Return [x, y] of the center of cell containing provided text 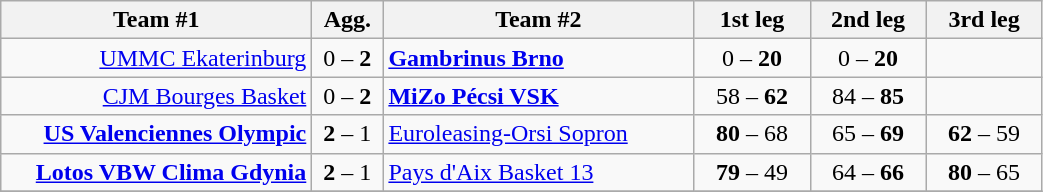
79 – 49 [752, 172]
MiZo Pécsi VSK [538, 96]
UMMC Ekaterinburg [156, 58]
62 – 59 [984, 134]
Gambrinus Brno [538, 58]
CJM Bourges Basket [156, 96]
64 – 66 [868, 172]
80 – 65 [984, 172]
Team #2 [538, 20]
Euroleasing-Orsi Sopron [538, 134]
1st leg [752, 20]
65 – 69 [868, 134]
2nd leg [868, 20]
US Valenciennes Olympic [156, 134]
3rd leg [984, 20]
84 – 85 [868, 96]
80 – 68 [752, 134]
Agg. [348, 20]
58 – 62 [752, 96]
Lotos VBW Clima Gdynia [156, 172]
Team #1 [156, 20]
Pays d'Aix Basket 13 [538, 172]
